Locate the cell with the specified text and output its (x, y) center coordinate. 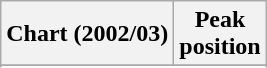
Peakposition (220, 34)
Chart (2002/03) (88, 34)
